Pinpoint the cell where the given text exists, returning its (x, y) midpoint coordinate. 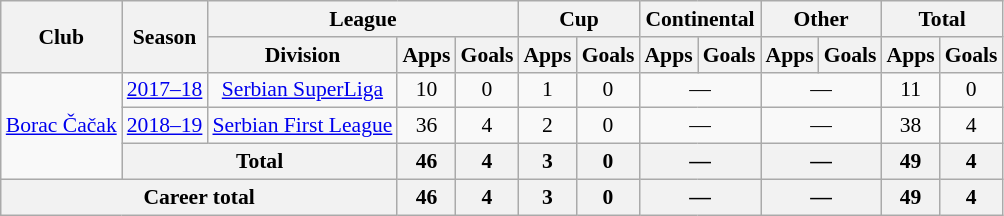
Continental (700, 19)
Career total (200, 197)
League (362, 19)
11 (911, 90)
Serbian First League (302, 126)
10 (426, 90)
Other (820, 19)
Division (302, 55)
Season (165, 36)
Club (62, 36)
2 (547, 126)
Borac Čačak (62, 126)
38 (911, 126)
Serbian SuperLiga (302, 90)
2017–18 (165, 90)
Cup (578, 19)
36 (426, 126)
2018–19 (165, 126)
1 (547, 90)
